Locate the cell with the specified text and output its [X, Y] center coordinate. 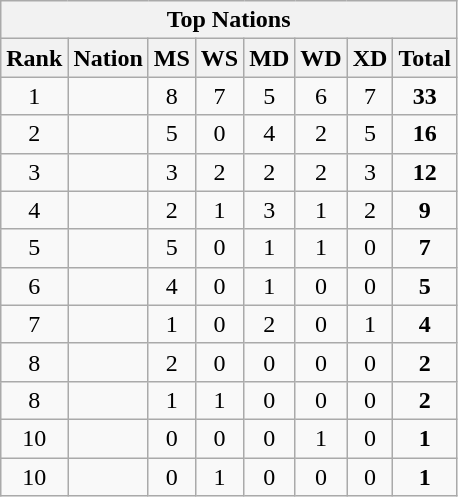
Total [425, 58]
9 [425, 210]
Rank [34, 58]
WS [219, 58]
12 [425, 172]
MD [270, 58]
XD [370, 58]
33 [425, 96]
16 [425, 134]
MS [172, 58]
Nation [108, 58]
WD [321, 58]
Top Nations [229, 20]
